Extract the [x, y] coordinate from the center of the cell holding the provided text.  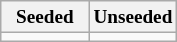
Unseeded [133, 17]
Seeded [45, 17]
